Find where the given text appears and provide that cell's center as (X, Y) coordinate. 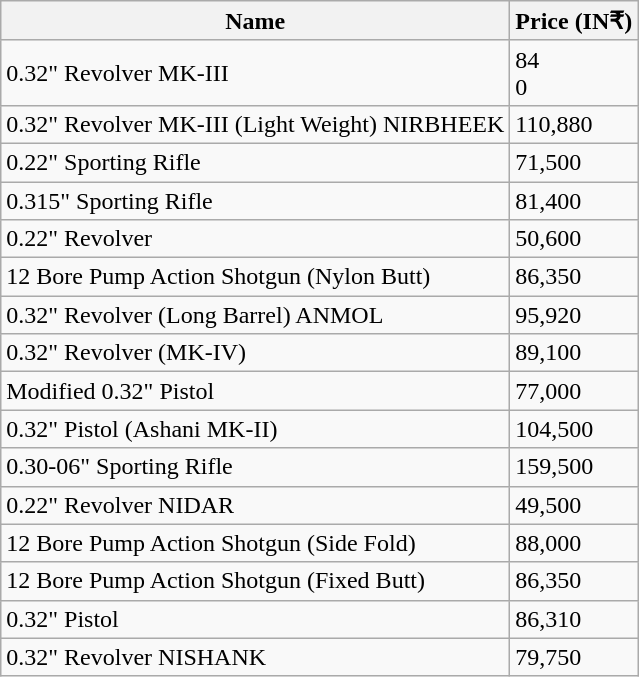
12 Bore Pump Action Shotgun (Nylon Butt) (256, 277)
0.32" Revolver (MK-IV) (256, 353)
71,500 (574, 162)
89,100 (574, 353)
0.22" Sporting Rifle (256, 162)
0.32" Revolver NISHANK (256, 657)
Modified 0.32" Pistol (256, 391)
50,600 (574, 239)
0.32" Pistol (Ashani MK-II) (256, 429)
86,310 (574, 619)
Price (IN₹) (574, 21)
12 Bore Pump Action Shotgun (Fixed Butt) (256, 581)
95,920 (574, 315)
0.315" Sporting Rifle (256, 201)
0.32" Revolver (Long Barrel) ANMOL (256, 315)
49,500 (574, 505)
77,000 (574, 391)
0.30-06" Sporting Rifle (256, 467)
12 Bore Pump Action Shotgun (Side Fold) (256, 543)
0.32" Revolver MK-III (Light Weight) NIRBHEEK (256, 124)
79,750 (574, 657)
0.32" Revolver MK-III (256, 72)
0.32" Pistol (256, 619)
0.22" Revolver NIDAR (256, 505)
159,500 (574, 467)
104,500 (574, 429)
110,880 (574, 124)
Name (256, 21)
81,400 (574, 201)
88,000 (574, 543)
840 (574, 72)
0.22" Revolver (256, 239)
